Return (x, y) of the center of cell containing provided text 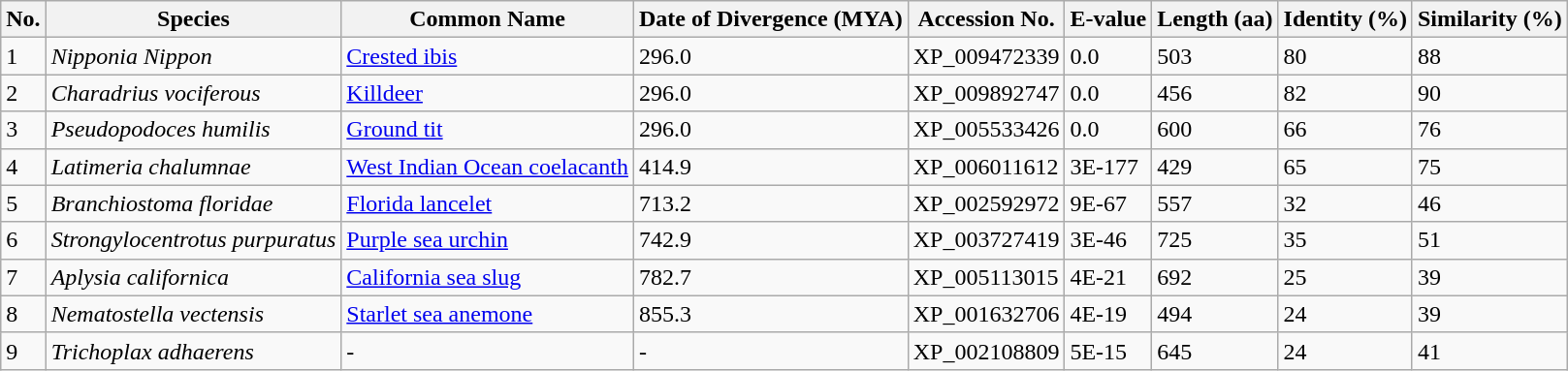
4 (23, 167)
Length (aa) (1215, 19)
XP_001632706 (986, 314)
3E-46 (1108, 240)
Florida lancelet (488, 203)
West Indian Ocean coelacanth (488, 167)
Accession No. (986, 19)
2 (23, 93)
Ground tit (488, 130)
Purple sea urchin (488, 240)
XP_009472339 (986, 56)
Date of Divergence (MYA) (770, 19)
3 (23, 130)
3E-177 (1108, 167)
Crested ibis (488, 56)
XP_006011612 (986, 167)
46 (1489, 203)
713.2 (770, 203)
4E-19 (1108, 314)
65 (1345, 167)
32 (1345, 203)
692 (1215, 277)
75 (1489, 167)
5 (23, 203)
California sea slug (488, 277)
No. (23, 19)
782.7 (770, 277)
35 (1345, 240)
XP_002108809 (986, 351)
41 (1489, 351)
Aplysia californica (194, 277)
600 (1215, 130)
414.9 (770, 167)
Nematostella vectensis (194, 314)
Trichoplax adhaerens (194, 351)
5E-15 (1108, 351)
76 (1489, 130)
742.9 (770, 240)
Strongylocentrotus purpuratus (194, 240)
Nipponia Nippon (194, 56)
Branchiostoma floridae (194, 203)
Charadrius vociferous (194, 93)
494 (1215, 314)
9 (23, 351)
E-value (1108, 19)
429 (1215, 167)
XP_005113015 (986, 277)
66 (1345, 130)
90 (1489, 93)
88 (1489, 56)
645 (1215, 351)
51 (1489, 240)
Similarity (%) (1489, 19)
1 (23, 56)
6 (23, 240)
XP_009892747 (986, 93)
XP_002592972 (986, 203)
Species (194, 19)
4E-21 (1108, 277)
557 (1215, 203)
8 (23, 314)
725 (1215, 240)
9E-67 (1108, 203)
7 (23, 277)
82 (1345, 93)
XP_003727419 (986, 240)
Common Name (488, 19)
Identity (%) (1345, 19)
Latimeria chalumnae (194, 167)
Pseudopodoces humilis (194, 130)
XP_005533426 (986, 130)
Starlet sea anemone (488, 314)
80 (1345, 56)
456 (1215, 93)
855.3 (770, 314)
25 (1345, 277)
503 (1215, 56)
Killdeer (488, 93)
